Locate the cell with the specified text and output its [X, Y] center coordinate. 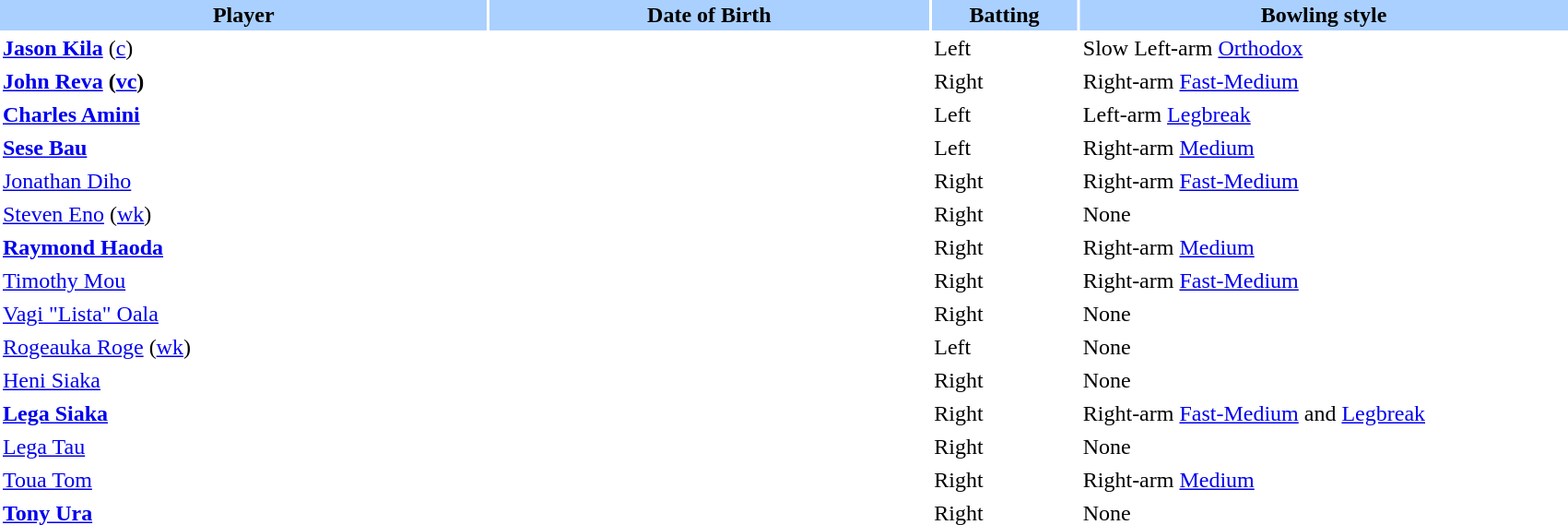
Toua Tom [243, 480]
Raymond Haoda [243, 247]
Timothy Mou [243, 280]
Player [243, 15]
Jonathan Diho [243, 181]
Vagi "Lista" Oala [243, 314]
Left-arm Legbreak [1324, 114]
Jason Kila (c) [243, 48]
Sese Bau [243, 148]
Slow Left-arm Orthodox [1324, 48]
Charles Amini [243, 114]
Bowling style [1324, 15]
Right-arm Fast-Medium and Legbreak [1324, 413]
Batting [1005, 15]
Heni Siaka [243, 380]
Date of Birth [710, 15]
Lega Siaka [243, 413]
Rogeauka Roge (wk) [243, 347]
John Reva (vc) [243, 81]
Lega Tau [243, 447]
Steven Eno (wk) [243, 214]
